Output the (X, Y) coordinate of the center of the cell containing the given text.  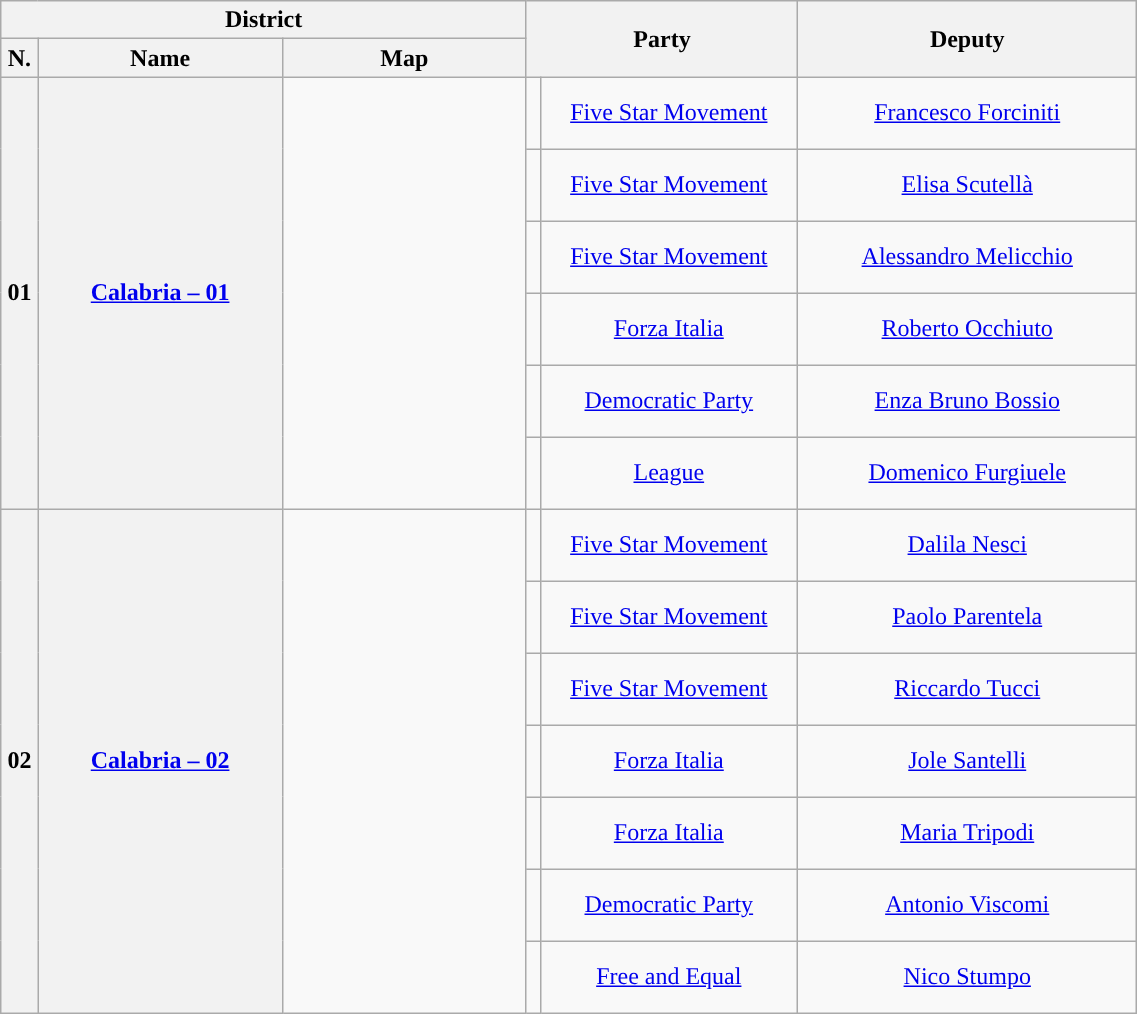
Nico Stumpo (968, 977)
Calabria – 02 (160, 761)
01 (20, 293)
Free and Equal (669, 977)
Deputy (968, 39)
Dalila Nesci (968, 545)
Maria Tripodi (968, 833)
Antonio Viscomi (968, 905)
Jole Santelli (968, 761)
Calabria – 01 (160, 293)
02 (20, 761)
Alessandro Melicchio (968, 257)
League (669, 473)
Riccardo Tucci (968, 689)
Party (662, 39)
N. (20, 58)
Name (160, 58)
Francesco Forciniti (968, 113)
Roberto Occhiuto (968, 329)
Domenico Furgiuele (968, 473)
District (264, 20)
Enza Bruno Bossio (968, 401)
Map (404, 58)
Elisa Scutellà (968, 185)
Paolo Parentela (968, 617)
